Determine the (X, Y) coordinate at the center of the cell enclosing the given text.  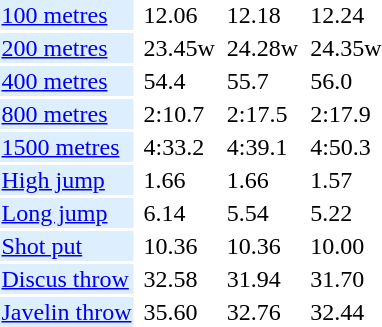
23.45w (179, 48)
32.58 (179, 279)
100 metres (66, 15)
2:10.7 (179, 114)
12.06 (179, 15)
54.4 (179, 81)
4:39.1 (262, 147)
2:17.5 (262, 114)
4:33.2 (179, 147)
5.54 (262, 213)
200 metres (66, 48)
6.14 (179, 213)
12.18 (262, 15)
Javelin throw (66, 312)
32.76 (262, 312)
55.7 (262, 81)
Long jump (66, 213)
Shot put (66, 246)
1500 metres (66, 147)
24.28w (262, 48)
800 metres (66, 114)
31.94 (262, 279)
Discus throw (66, 279)
400 metres (66, 81)
High jump (66, 180)
35.60 (179, 312)
